Extract the [x, y] coordinate from the center of the cell holding the provided text.  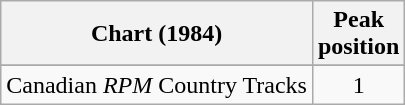
Canadian RPM Country Tracks [157, 85]
Peakposition [358, 34]
1 [358, 85]
Chart (1984) [157, 34]
